Return [x, y] of the center of cell containing provided text 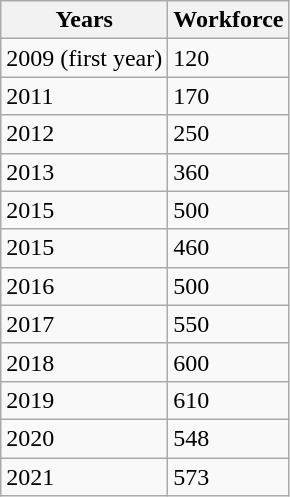
2012 [84, 134]
250 [228, 134]
2016 [84, 286]
Workforce [228, 20]
460 [228, 248]
2017 [84, 324]
2018 [84, 362]
610 [228, 400]
2009 (first year) [84, 58]
360 [228, 172]
Years [84, 20]
2019 [84, 400]
170 [228, 96]
2011 [84, 96]
548 [228, 438]
2021 [84, 477]
2020 [84, 438]
120 [228, 58]
550 [228, 324]
2013 [84, 172]
573 [228, 477]
600 [228, 362]
